For the text-containing cell, return its midpoint in (x, y) coordinate format. 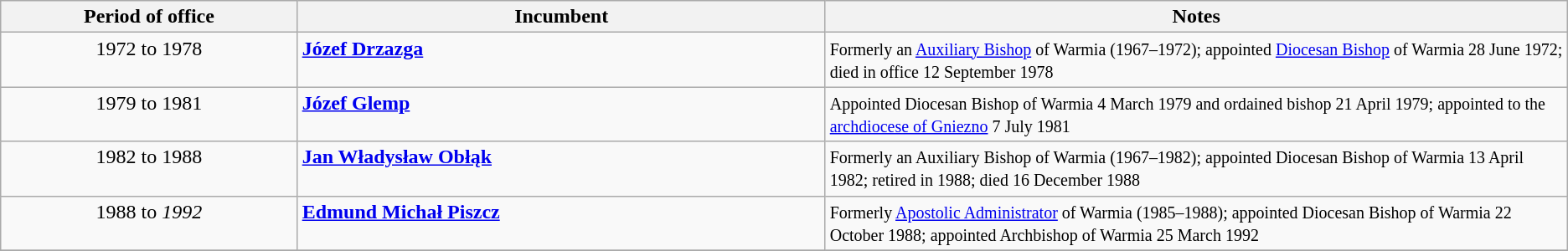
Edmund Michał Piszcz (561, 223)
Period of office (149, 17)
Notes (1196, 17)
1979 to 1981 (149, 114)
1982 to 1988 (149, 169)
Formerly an Auxiliary Bishop of Warmia (1967–1982); appointed Diocesan Bishop of Warmia 13 April 1982; retired in 1988; died 16 December 1988 (1196, 169)
Józef Drzazga (561, 60)
Appointed Diocesan Bishop of Warmia 4 March 1979 and ordained bishop 21 April 1979; appointed to the archdiocese of Gniezno 7 July 1981 (1196, 114)
Incumbent (561, 17)
Józef Glemp (561, 114)
1988 to 1992 (149, 223)
1972 to 1978 (149, 60)
Formerly an Auxiliary Bishop of Warmia (1967–1972); appointed Diocesan Bishop of Warmia 28 June 1972; died in office 12 September 1978 (1196, 60)
Jan Władysław Obłąk (561, 169)
